Determine the [x, y] coordinate at the center of the cell enclosing the given text.  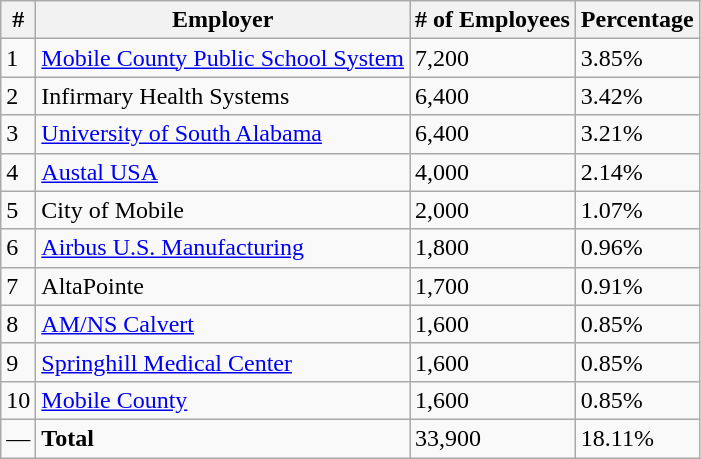
Airbus U.S. Manufacturing [223, 248]
0.96% [637, 248]
City of Mobile [223, 210]
2,000 [493, 210]
1,700 [493, 286]
2 [18, 96]
6 [18, 248]
Mobile County Public School System [223, 58]
— [18, 438]
AM/NS Calvert [223, 324]
7 [18, 286]
3.42% [637, 96]
3.21% [637, 134]
4 [18, 172]
Mobile County [223, 400]
University of South Alabama [223, 134]
AltaPointe [223, 286]
Infirmary Health Systems [223, 96]
9 [18, 362]
3 [18, 134]
8 [18, 324]
1,800 [493, 248]
2.14% [637, 172]
Total [223, 438]
33,900 [493, 438]
10 [18, 400]
# of Employees [493, 20]
0.91% [637, 286]
Springhill Medical Center [223, 362]
3.85% [637, 58]
1 [18, 58]
4,000 [493, 172]
Percentage [637, 20]
18.11% [637, 438]
5 [18, 210]
Austal USA [223, 172]
# [18, 20]
Employer [223, 20]
1.07% [637, 210]
7,200 [493, 58]
